Output the (x, y) coordinate of the center of the cell containing the given text.  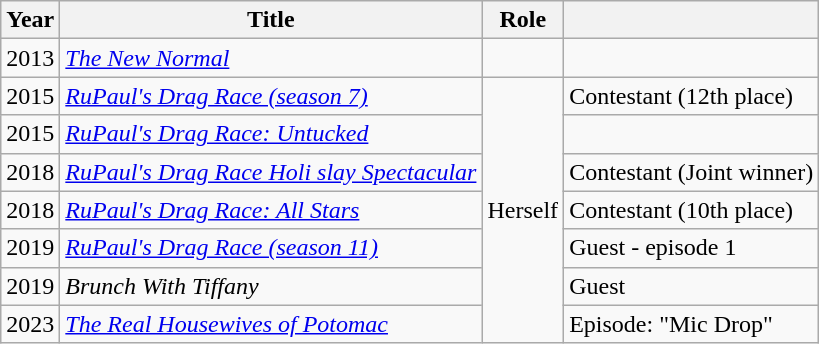
The New Normal (271, 58)
Guest - episode 1 (692, 248)
RuPaul's Drag Race (season 7) (271, 96)
2023 (30, 324)
RuPaul's Drag Race (season 11) (271, 248)
Episode: "Mic Drop" (692, 324)
RuPaul's Drag Race Holi slay Spectacular (271, 172)
Herself (523, 210)
The Real Housewives of Potomac (271, 324)
Role (523, 20)
Contestant (10th place) (692, 210)
Brunch With Tiffany (271, 286)
Year (30, 20)
2013 (30, 58)
Contestant (Joint winner) (692, 172)
RuPaul's Drag Race: All Stars (271, 210)
Title (271, 20)
Guest (692, 286)
RuPaul's Drag Race: Untucked (271, 134)
Contestant (12th place) (692, 96)
